Detect which cell encompasses the target text, then output its [x, y] center coordinate. 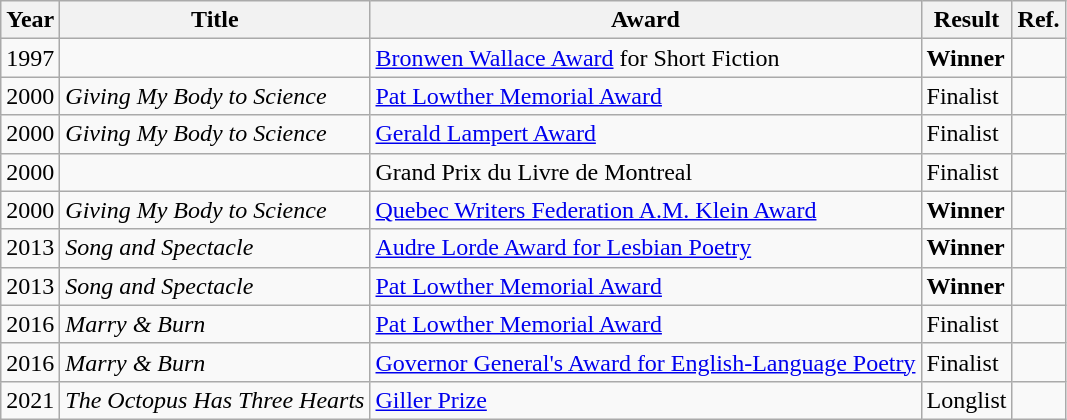
2021 [30, 400]
The Octopus Has Three Hearts [215, 400]
Result [966, 20]
Bronwen Wallace Award for Short Fiction [646, 58]
Title [215, 20]
Quebec Writers Federation A.M. Klein Award [646, 210]
Year [30, 20]
Award [646, 20]
Giller Prize [646, 400]
1997 [30, 58]
Ref. [1038, 20]
Governor General's Award for English-Language Poetry [646, 362]
Gerald Lampert Award [646, 134]
Audre Lorde Award for Lesbian Poetry [646, 248]
Longlist [966, 400]
Grand Prix du Livre de Montreal [646, 172]
